For the text-containing cell, return its midpoint in (x, y) coordinate format. 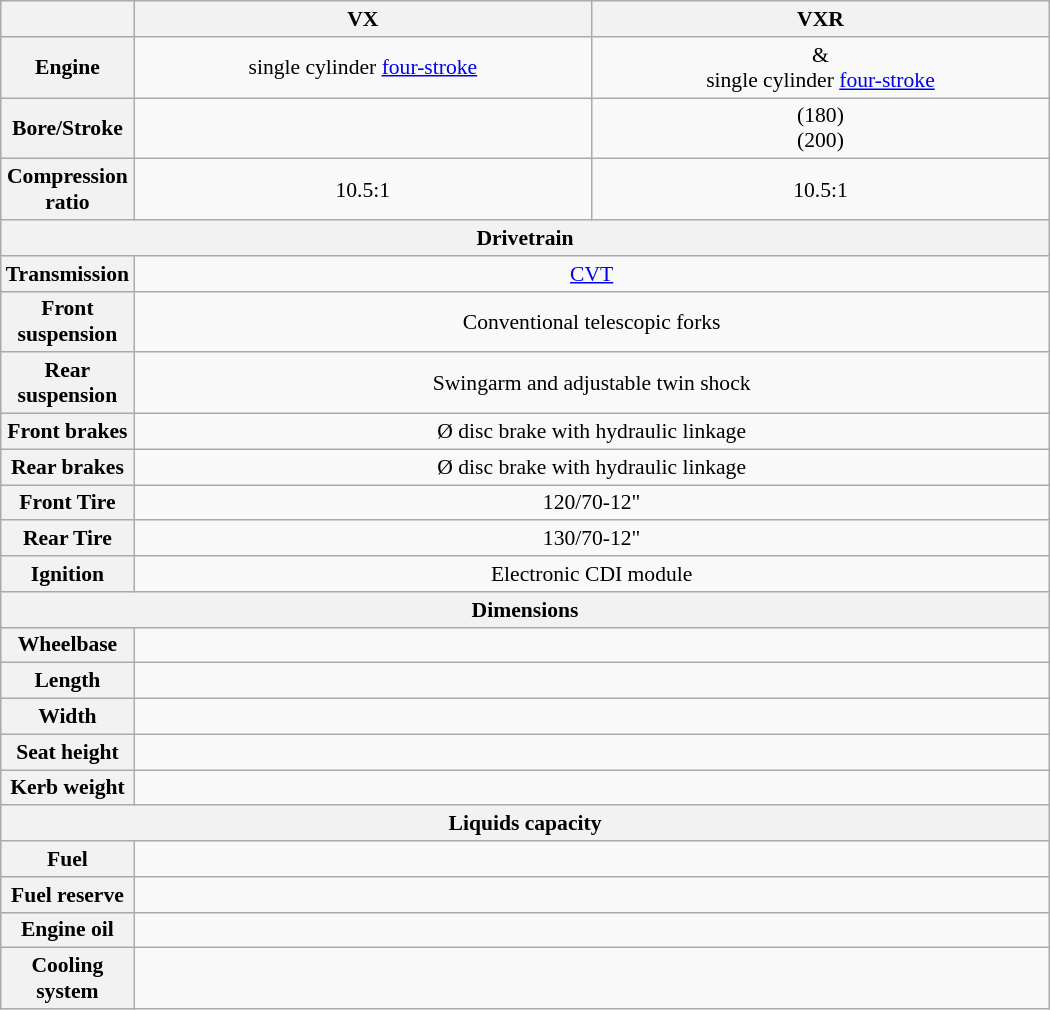
130/70-12" (592, 539)
Liquids capacity (525, 824)
Width (68, 717)
single cylinder four-stroke (363, 68)
Front suspension (68, 322)
Front brakes (68, 432)
Rear suspension (68, 384)
Electronic CDI module (592, 574)
Compression ratio (68, 190)
Engine (68, 68)
Fuel (68, 859)
Ignition (68, 574)
Engine oil (68, 930)
CVT (592, 274)
& single cylinder four-stroke (821, 68)
VX (363, 19)
Bore/Stroke (68, 128)
Front Tire (68, 503)
Cooling system (68, 978)
Rear brakes (68, 467)
Rear Tire (68, 539)
(180) (200) (821, 128)
Seat height (68, 752)
Kerb weight (68, 788)
120/70-12" (592, 503)
Length (68, 681)
VXR (821, 19)
Drivetrain (525, 238)
Fuel reserve (68, 895)
Wheelbase (68, 645)
Swingarm and adjustable twin shock (592, 384)
Transmission (68, 274)
Dimensions (525, 610)
Conventional telescopic forks (592, 322)
